Determine the [X, Y] coordinate at the center of the cell enclosing the given text.  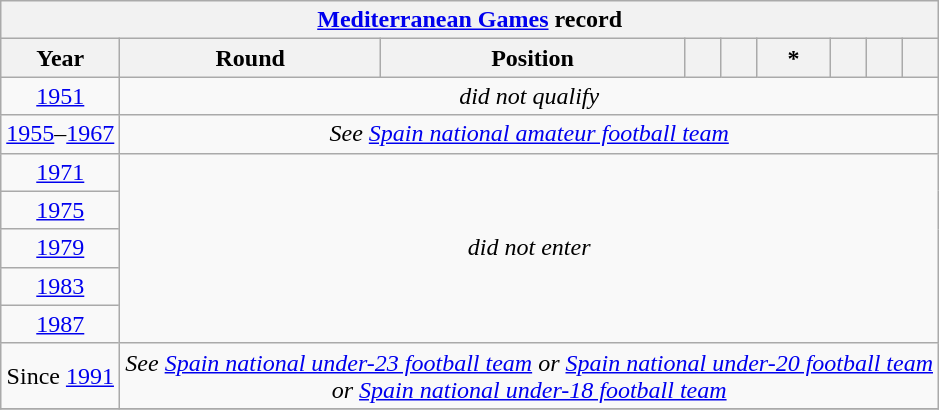
1987 [60, 324]
See Spain national under-23 football team or Spain national under-20 football teamor Spain national under-18 football team [530, 376]
Year [60, 58]
1983 [60, 286]
1955–1967 [60, 134]
Mediterranean Games record [470, 20]
1951 [60, 96]
Position [533, 58]
1971 [60, 172]
1975 [60, 210]
1979 [60, 248]
Round [250, 58]
did not qualify [530, 96]
Since 1991 [60, 376]
* [794, 58]
did not enter [530, 248]
See Spain national amateur football team [530, 134]
